Pinpoint the cell where the given text exists, returning its [X, Y] midpoint coordinate. 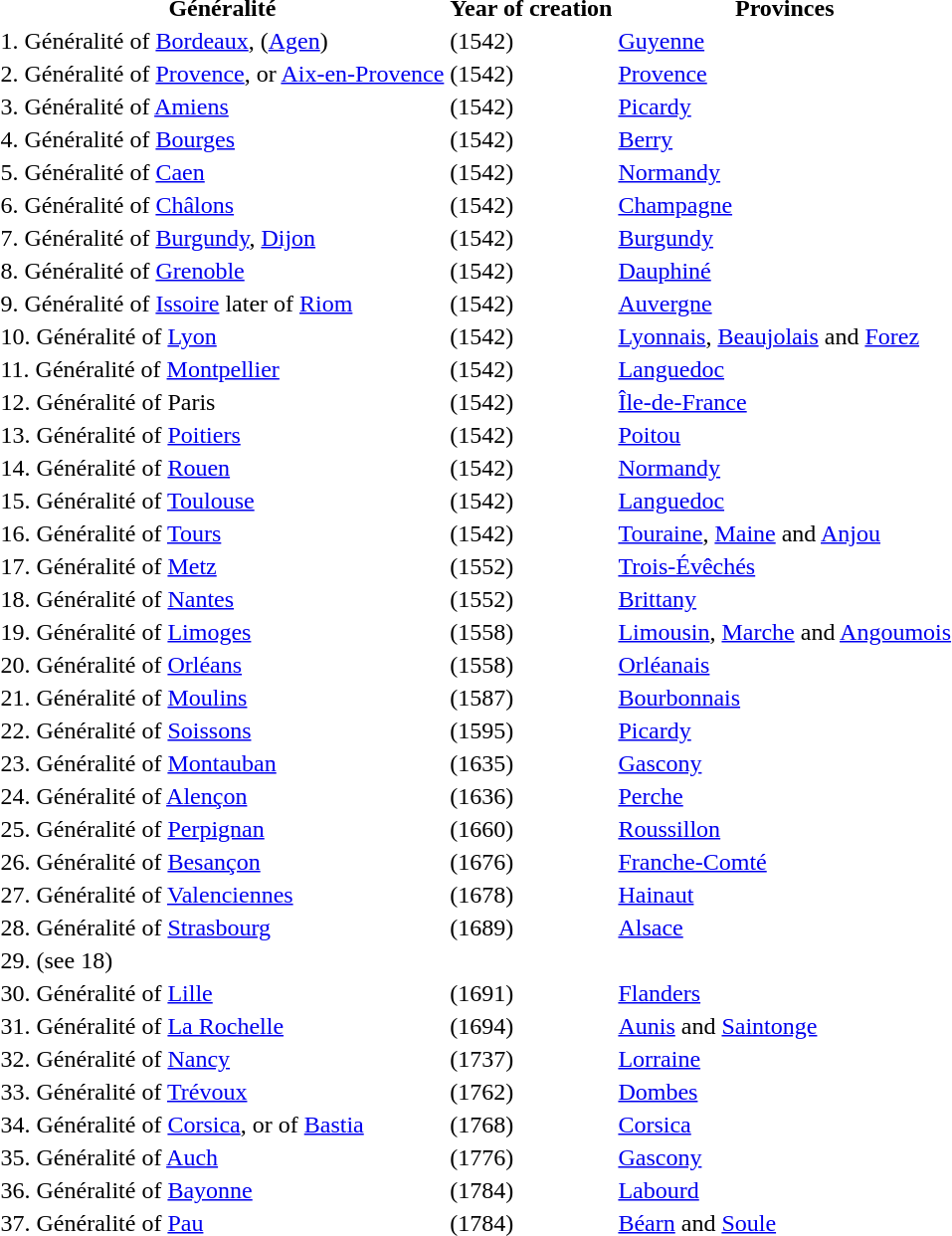
(1676) [531, 862]
(1689) [531, 927]
(1691) [531, 993]
(1694) [531, 1026]
(1678) [531, 895]
(1762) [531, 1092]
(1737) [531, 1059]
(1776) [531, 1157]
(1636) [531, 796]
(1768) [531, 1125]
(1784) [531, 1190]
(1635) [531, 763]
(1587) [531, 698]
(1660) [531, 829]
(1595) [531, 730]
